Scan for the cell matching the given text and deliver its (x, y) coordinate at center. 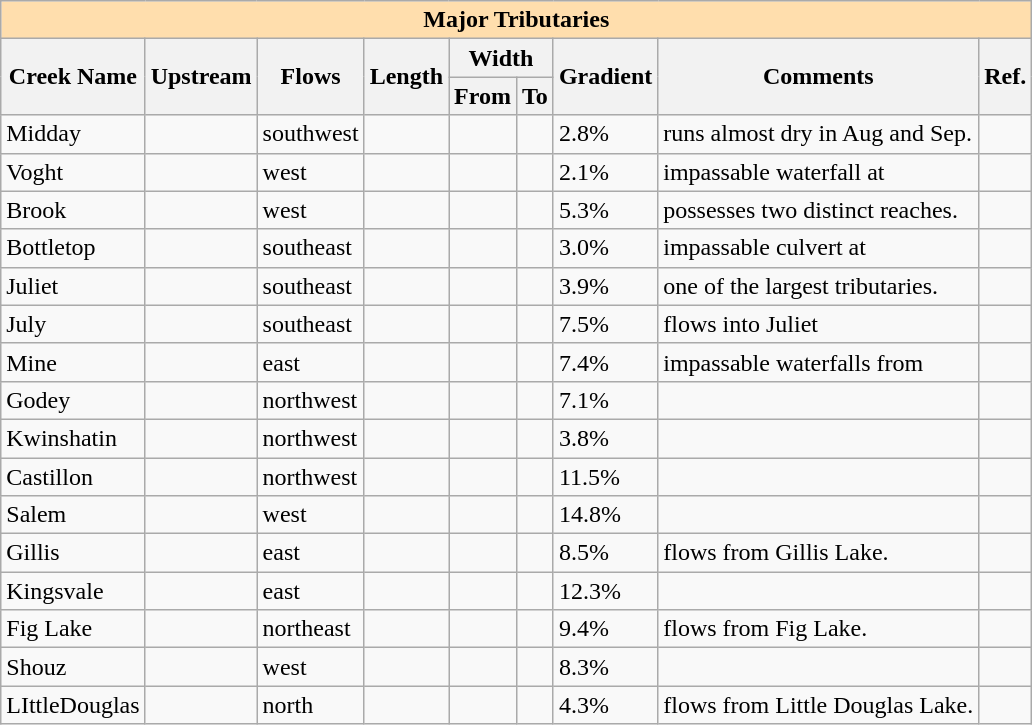
flows from Fig Lake. (818, 629)
Gradient (605, 77)
Bottletop (73, 248)
Upstream (201, 77)
Castillon (73, 477)
impassable waterfall at (818, 172)
Godey (73, 400)
flows from Gillis Lake. (818, 553)
Width (502, 58)
4.3% (605, 705)
7.5% (605, 324)
Voght (73, 172)
8.3% (605, 667)
Gillis (73, 553)
14.8% (605, 515)
Mine (73, 362)
Ref. (1006, 77)
Comments (818, 77)
From (483, 96)
flows from Little Douglas Lake. (818, 705)
impassable culvert at (818, 248)
flows into Juliet (818, 324)
Brook (73, 210)
LIttleDouglas (73, 705)
5.3% (605, 210)
2.1% (605, 172)
north (310, 705)
July (73, 324)
impassable waterfalls from (818, 362)
Kwinshatin (73, 438)
8.5% (605, 553)
11.5% (605, 477)
runs almost dry in Aug and Sep. (818, 134)
Flows (310, 77)
Midday (73, 134)
7.1% (605, 400)
To (534, 96)
2.8% (605, 134)
Length (406, 77)
possesses two distinct reaches. (818, 210)
Juliet (73, 286)
northeast (310, 629)
Creek Name (73, 77)
7.4% (605, 362)
Fig Lake (73, 629)
Kingsvale (73, 591)
3.8% (605, 438)
one of the largest tributaries. (818, 286)
southwest (310, 134)
Shouz (73, 667)
3.0% (605, 248)
Major Tributaries (516, 20)
9.4% (605, 629)
3.9% (605, 286)
12.3% (605, 591)
Salem (73, 515)
